Extract the (X, Y) coordinate from the center of the cell holding the provided text.  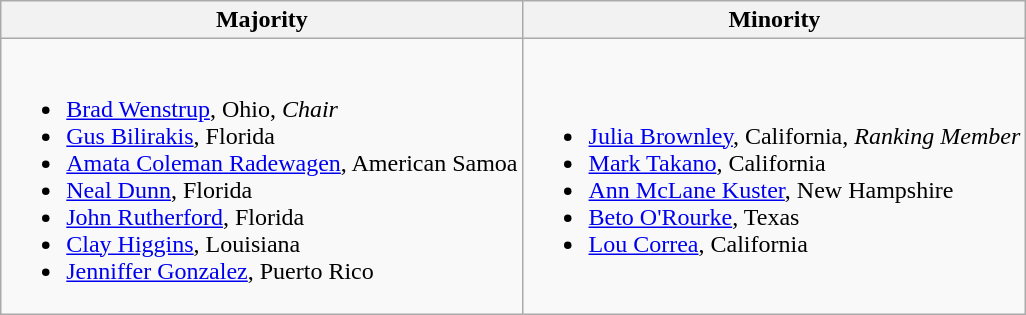
Julia Brownley, California, Ranking MemberMark Takano, CaliforniaAnn McLane Kuster, New HampshireBeto O'Rourke, TexasLou Correa, California (774, 176)
Minority (774, 20)
Majority (262, 20)
